For the text-containing cell, return its midpoint in [x, y] coordinate format. 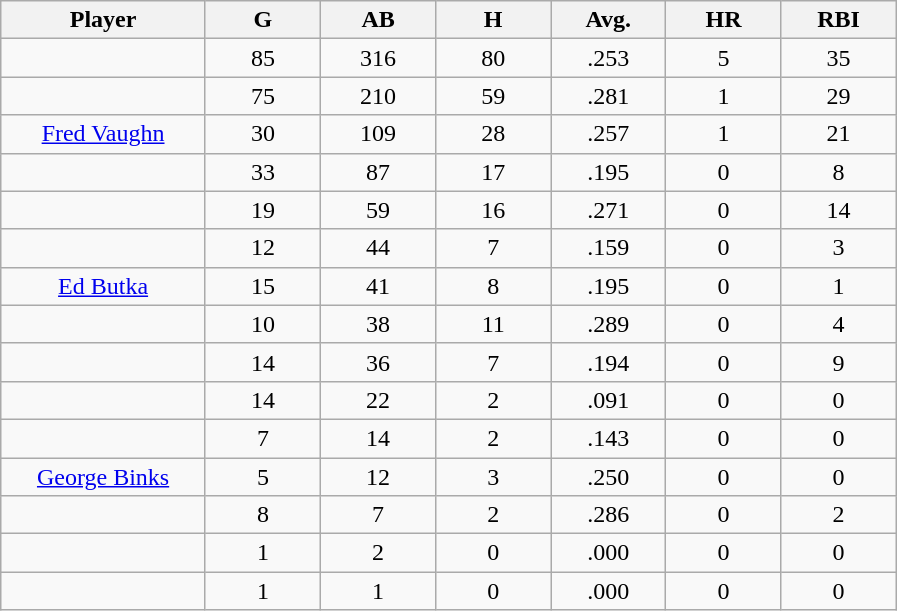
.253 [608, 58]
109 [378, 134]
Fred Vaughn [104, 134]
HR [724, 20]
.271 [608, 210]
21 [838, 134]
316 [378, 58]
30 [262, 134]
85 [262, 58]
Player [104, 20]
11 [494, 324]
.091 [608, 400]
17 [494, 172]
.143 [608, 438]
G [262, 20]
Ed Butka [104, 286]
87 [378, 172]
9 [838, 362]
210 [378, 96]
H [494, 20]
.286 [608, 515]
38 [378, 324]
15 [262, 286]
RBI [838, 20]
22 [378, 400]
.289 [608, 324]
.250 [608, 477]
29 [838, 96]
80 [494, 58]
35 [838, 58]
George Binks [104, 477]
75 [262, 96]
.257 [608, 134]
Avg. [608, 20]
.159 [608, 248]
28 [494, 134]
.194 [608, 362]
10 [262, 324]
19 [262, 210]
.281 [608, 96]
16 [494, 210]
AB [378, 20]
44 [378, 248]
4 [838, 324]
41 [378, 286]
36 [378, 362]
33 [262, 172]
